Return the (X, Y) coordinate for the center point of the cell that contains the specified text.  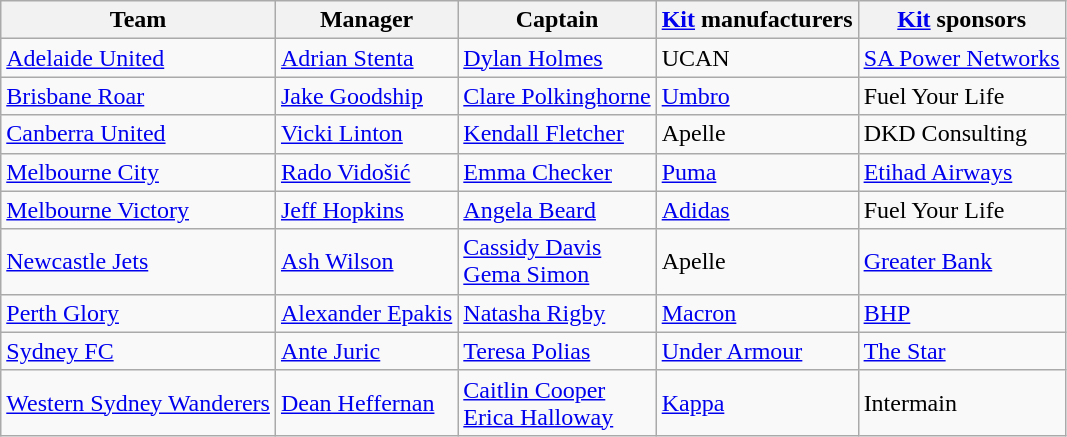
Greater Bank (962, 262)
Etihad Airways (962, 172)
Emma Checker (557, 172)
SA Power Networks (962, 58)
Dean Heffernan (366, 402)
Brisbane Roar (138, 96)
Kappa (757, 402)
Angela Beard (557, 210)
Teresa Polias (557, 351)
Manager (366, 20)
Kendall Fletcher (557, 134)
Melbourne City (138, 172)
Perth Glory (138, 313)
Ante Juric (366, 351)
Sydney FC (138, 351)
Canberra United (138, 134)
Western Sydney Wanderers (138, 402)
Caitlin Cooper Erica Halloway (557, 402)
Vicki Linton (366, 134)
UCAN (757, 58)
BHP (962, 313)
Adelaide United (138, 58)
Alexander Epakis (366, 313)
Rado Vidošić (366, 172)
Jake Goodship (366, 96)
Jeff Hopkins (366, 210)
Macron (757, 313)
Puma (757, 172)
Team (138, 20)
Captain (557, 20)
Cassidy Davis Gema Simon (557, 262)
Dylan Holmes (557, 58)
Natasha Rigby (557, 313)
Clare Polkinghorne (557, 96)
DKD Consulting (962, 134)
Under Armour (757, 351)
Adidas (757, 210)
Ash Wilson (366, 262)
Melbourne Victory (138, 210)
Newcastle Jets (138, 262)
Kit sponsors (962, 20)
Umbro (757, 96)
Kit manufacturers (757, 20)
Adrian Stenta (366, 58)
The Star (962, 351)
Intermain (962, 402)
